Output the [X, Y] coordinate of the center of the cell containing the given text.  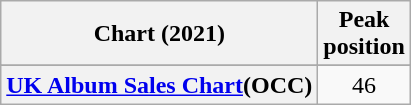
46 [364, 85]
Peakposition [364, 34]
UK Album Sales Chart(OCC) [160, 85]
Chart (2021) [160, 34]
